Search for the cell housing the specified text and yield its [X, Y] center coordinate. 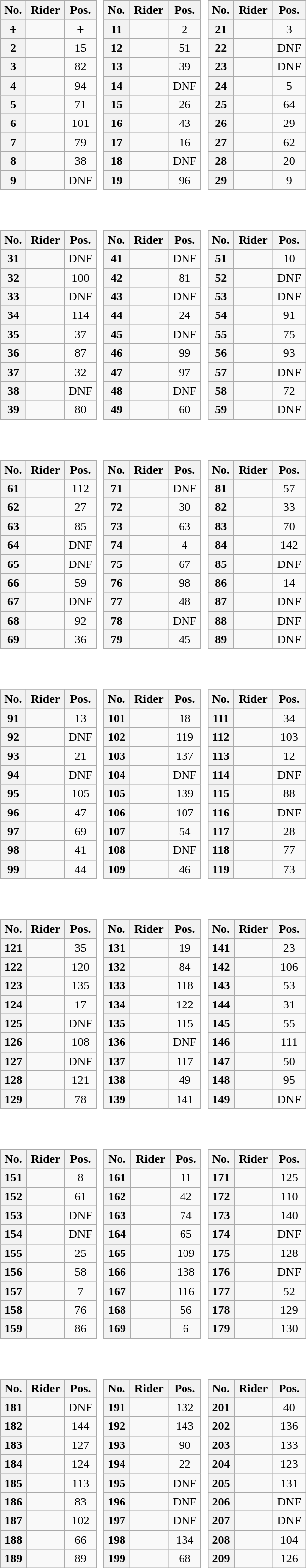
90 [184, 1445]
209 [221, 1559]
151 [13, 1178]
174 [221, 1234]
196 [117, 1502]
No. Rider Pos. 161 11 162 42 163 74 164 65 165 109 166 138 167 116 168 56 169 6 [154, 1237]
155 [13, 1253]
177 [221, 1291]
181 [13, 1407]
175 [221, 1253]
191 [117, 1407]
80 [80, 410]
204 [221, 1464]
207 [221, 1520]
140 [289, 1215]
173 [221, 1215]
184 [13, 1464]
30 [184, 507]
179 [221, 1328]
No. Rider Pos. 41 DNF 42 81 43 DNF 44 24 45 DNF 46 99 47 97 48 DNF 49 60 [154, 318]
195 [117, 1483]
171 [221, 1178]
163 [117, 1215]
199 [117, 1559]
183 [13, 1445]
197 [117, 1520]
153 [13, 1215]
182 [13, 1426]
169 [117, 1328]
208 [221, 1539]
20 [289, 161]
157 [13, 1291]
172 [221, 1196]
186 [13, 1502]
154 [13, 1234]
60 [184, 410]
166 [117, 1272]
203 [221, 1445]
187 [13, 1520]
50 [289, 1061]
120 [80, 967]
147 [221, 1061]
164 [117, 1234]
156 [13, 1272]
202 [221, 1426]
159 [13, 1328]
193 [117, 1445]
149 [221, 1099]
130 [289, 1328]
145 [221, 1023]
178 [221, 1310]
No. Rider Pos. 131 19 132 84 133 118 134 122 135 115 136 DNF 137 117 138 49 139 141 [154, 1007]
167 [117, 1291]
No. Rider Pos. 101 18 102 119 103 137 104 DNF 105 139 106 107 107 54 108 DNF 109 46 [154, 777]
148 [221, 1080]
162 [117, 1196]
165 [117, 1253]
206 [221, 1502]
194 [117, 1464]
No. Rider Pos. 71 DNF 72 30 73 63 74 4 75 67 76 98 77 48 78 DNF 79 45 [154, 548]
161 [117, 1178]
201 [221, 1407]
40 [289, 1407]
185 [13, 1483]
146 [221, 1042]
70 [289, 526]
192 [117, 1426]
158 [13, 1310]
198 [117, 1539]
205 [221, 1483]
10 [289, 258]
189 [13, 1559]
188 [13, 1539]
152 [13, 1196]
176 [221, 1272]
100 [80, 277]
168 [117, 1310]
110 [289, 1196]
